Return the (X, Y) coordinate for the center point of the cell that contains the specified text.  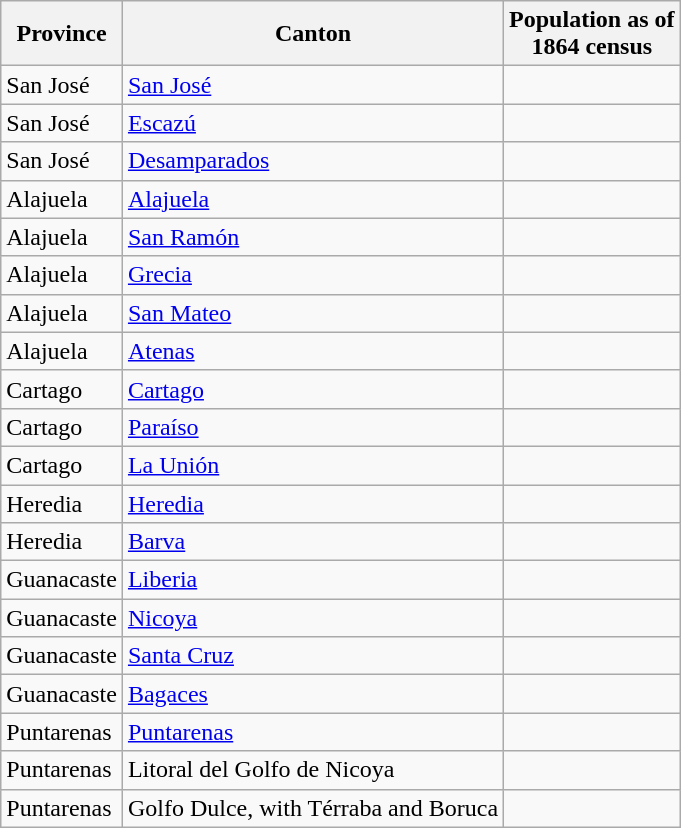
Atenas (312, 351)
Desamparados (312, 161)
Population as of1864 census (592, 34)
Barva (312, 542)
La Unión (312, 465)
Nicoya (312, 618)
Litoral del Golfo de Nicoya (312, 770)
Liberia (312, 580)
Golfo Dulce, with Térraba and Boruca (312, 808)
Grecia (312, 275)
Bagaces (312, 694)
San Mateo (312, 313)
San Ramón (312, 237)
Canton (312, 34)
Province (62, 34)
Santa Cruz (312, 656)
Escazú (312, 123)
Paraíso (312, 427)
